Capture the cell that displays the provided text and extract its (x, y) central coordinate. 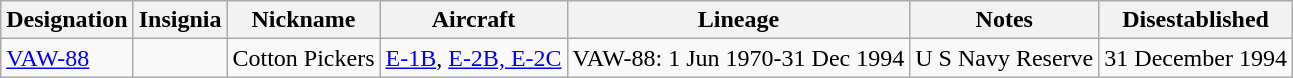
E-1B, E-2B, E-2C (474, 58)
Disestablished (1196, 20)
Designation (67, 20)
31 December 1994 (1196, 58)
VAW-88 (67, 58)
VAW-88: 1 Jun 1970-31 Dec 1994 (738, 58)
Notes (1004, 20)
Aircraft (474, 20)
Lineage (738, 20)
Nickname (304, 20)
U S Navy Reserve (1004, 58)
Insignia (180, 20)
Cotton Pickers (304, 58)
